Provide the (x, y) coordinate of the cell's center where the given text is located.  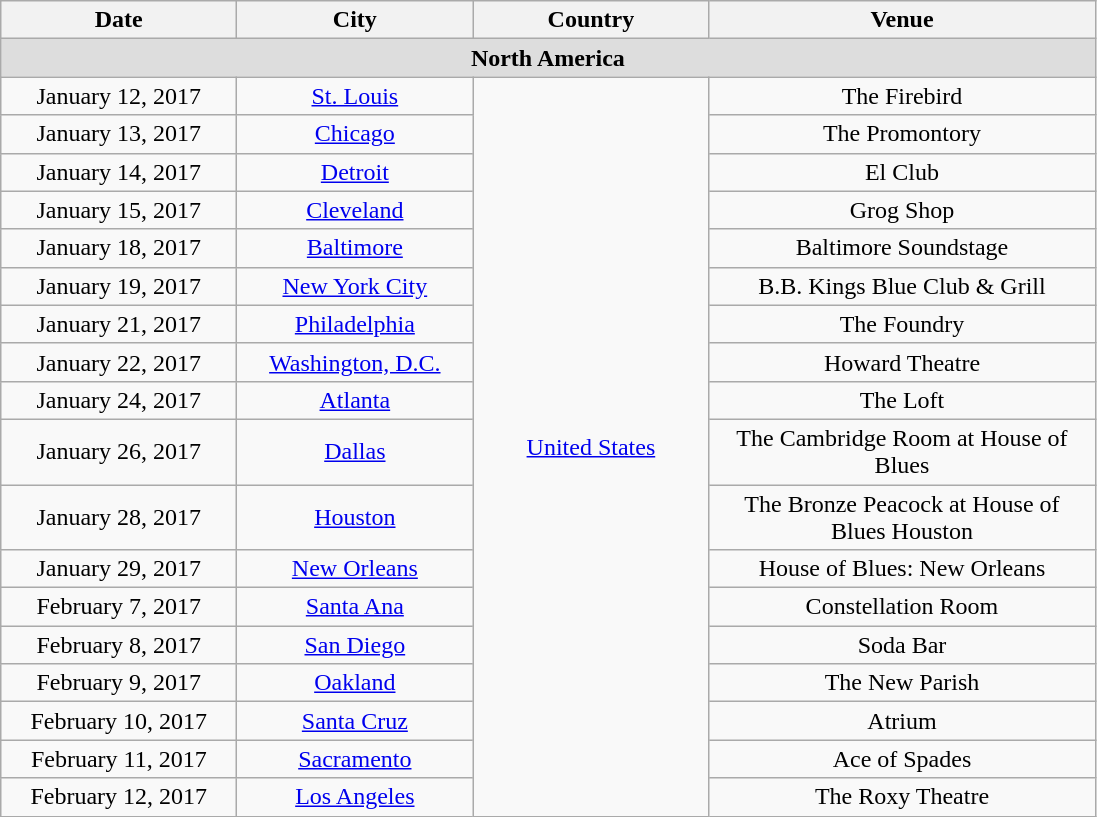
January 12, 2017 (119, 96)
City (355, 20)
Soda Bar (902, 645)
Santa Ana (355, 607)
February 7, 2017 (119, 607)
January 24, 2017 (119, 400)
The Cambridge Room at House of Blues (902, 452)
New York City (355, 286)
B.B. Kings Blue Club & Grill (902, 286)
January 19, 2017 (119, 286)
The New Parish (902, 683)
Country (591, 20)
February 12, 2017 (119, 797)
Grog Shop (902, 210)
Howard Theatre (902, 362)
Detroit (355, 172)
Atlanta (355, 400)
February 10, 2017 (119, 721)
Chicago (355, 134)
January 29, 2017 (119, 569)
San Diego (355, 645)
January 26, 2017 (119, 452)
The Firebird (902, 96)
February 8, 2017 (119, 645)
January 21, 2017 (119, 324)
New Orleans (355, 569)
Ace of Spades (902, 759)
Sacramento (355, 759)
Cleveland (355, 210)
The Promontory (902, 134)
February 11, 2017 (119, 759)
January 18, 2017 (119, 248)
Date (119, 20)
January 22, 2017 (119, 362)
North America (548, 58)
February 9, 2017 (119, 683)
Houston (355, 516)
The Bronze Peacock at House of Blues Houston (902, 516)
The Roxy Theatre (902, 797)
Santa Cruz (355, 721)
Oakland (355, 683)
St. Louis (355, 96)
El Club (902, 172)
January 13, 2017 (119, 134)
Philadelphia (355, 324)
Baltimore Soundstage (902, 248)
Dallas (355, 452)
United States (591, 446)
Venue (902, 20)
January 14, 2017 (119, 172)
The Loft (902, 400)
Constellation Room (902, 607)
Atrium (902, 721)
The Foundry (902, 324)
January 28, 2017 (119, 516)
Washington, D.C. (355, 362)
Baltimore (355, 248)
January 15, 2017 (119, 210)
Los Angeles (355, 797)
House of Blues: New Orleans (902, 569)
